Extract the [x, y] coordinate from the center of the cell holding the provided text.  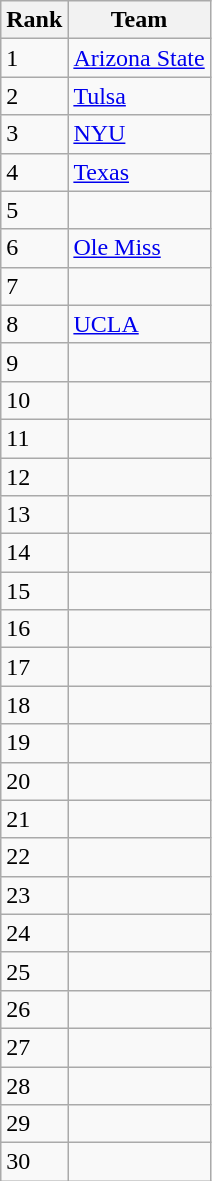
22 [34, 857]
24 [34, 933]
Texas [139, 172]
29 [34, 1124]
Rank [34, 20]
12 [34, 477]
25 [34, 971]
8 [34, 324]
11 [34, 438]
18 [34, 705]
2 [34, 96]
3 [34, 134]
21 [34, 819]
4 [34, 172]
15 [34, 591]
16 [34, 629]
20 [34, 781]
1 [34, 58]
5 [34, 210]
28 [34, 1085]
Team [139, 20]
13 [34, 515]
Arizona State [139, 58]
6 [34, 248]
Ole Miss [139, 248]
19 [34, 743]
17 [34, 667]
23 [34, 895]
27 [34, 1047]
UCLA [139, 324]
NYU [139, 134]
10 [34, 400]
7 [34, 286]
26 [34, 1009]
14 [34, 553]
9 [34, 362]
30 [34, 1162]
Tulsa [139, 96]
